Return the (x, y) coordinate for the center point of the cell that contains the specified text.  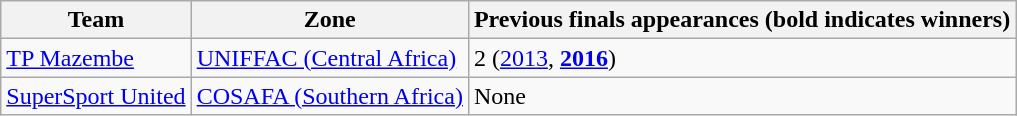
Previous finals appearances (bold indicates winners) (742, 20)
SuperSport United (96, 96)
None (742, 96)
2 (2013, 2016) (742, 58)
Zone (330, 20)
UNIFFAC (Central Africa) (330, 58)
COSAFA (Southern Africa) (330, 96)
TP Mazembe (96, 58)
Team (96, 20)
